Locate the cell with the specified text and output its [x, y] center coordinate. 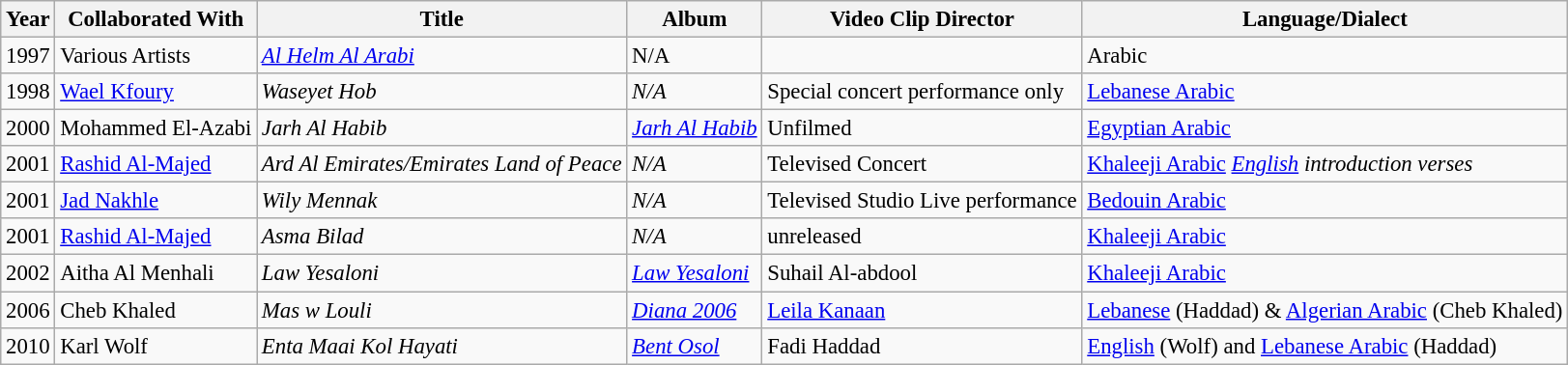
1997 [28, 56]
Leila Kanaan [922, 310]
Egyptian Arabic [1326, 128]
Video Clip Director [922, 19]
Title [442, 19]
Language/Dialect [1326, 19]
Mohammed El-Azabi [157, 128]
Collaborated With [157, 19]
Bent Osol [695, 346]
English (Wolf) and Lebanese Arabic (Haddad) [1326, 346]
Ard Al Emirates/Emirates Land of Peace [442, 164]
Lebanese (Haddad) & Algerian Arabic (Cheb Khaled) [1326, 310]
Karl Wolf [157, 346]
Various Artists [157, 56]
Bedouin Arabic [1326, 201]
Mas w Louli [442, 310]
Wily Mennak [442, 201]
2000 [28, 128]
Special concert performance only [922, 92]
2006 [28, 310]
2010 [28, 346]
Televised Concert [922, 164]
Asma Bilad [442, 237]
Waseyet Hob [442, 92]
Cheb Khaled [157, 310]
2002 [28, 273]
Wael Kfoury [157, 92]
Diana 2006 [695, 310]
Year [28, 19]
Televised Studio Live performance [922, 201]
Unfilmed [922, 128]
Arabic [1326, 56]
Album [695, 19]
Aitha Al Menhali [157, 273]
Enta Maai Kol Hayati [442, 346]
Suhail Al-abdool [922, 273]
1998 [28, 92]
Fadi Haddad [922, 346]
Khaleeji Arabic English introduction verses [1326, 164]
unreleased [922, 237]
Al Helm Al Arabi [442, 56]
Jad Nakhle [157, 201]
Lebanese Arabic [1326, 92]
